Determine the (X, Y) coordinate at the center of the cell enclosing the given text.  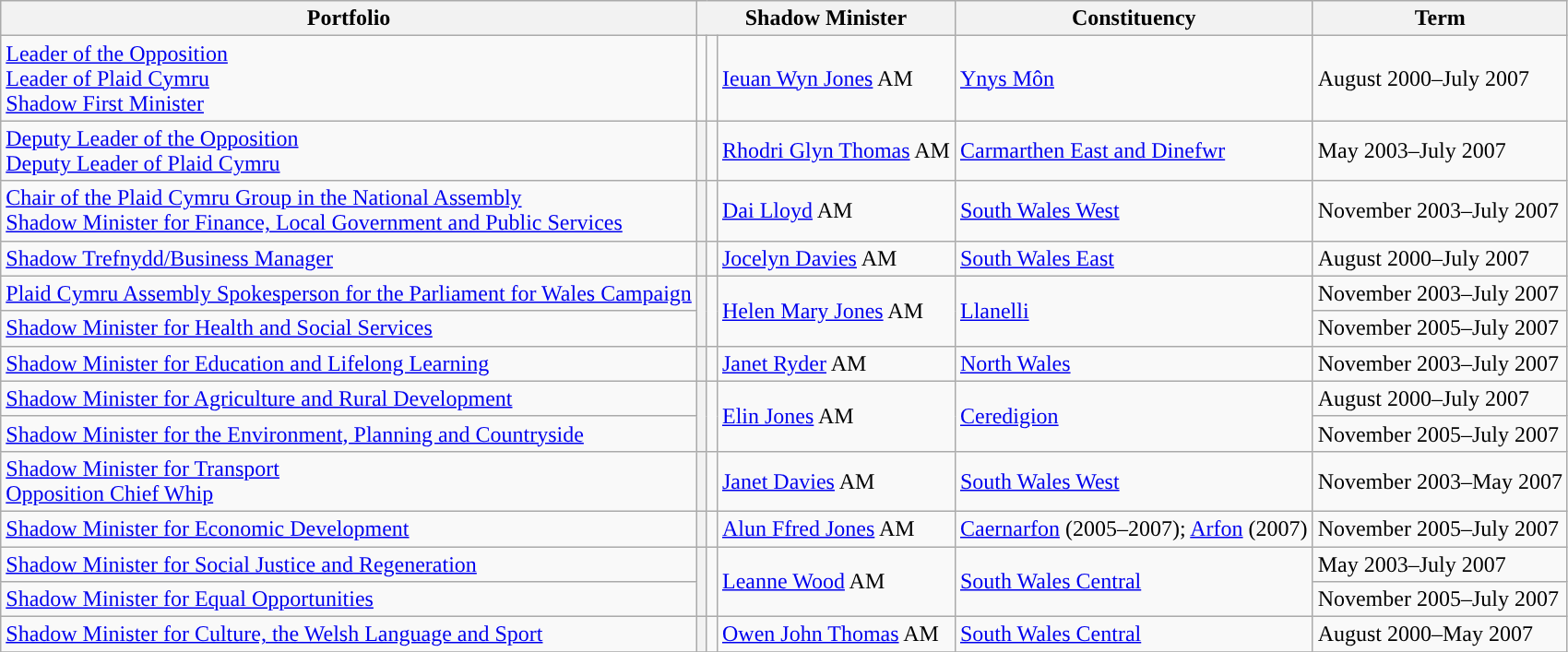
Ieuan Wyn Jones AM (836, 78)
Leader of the OppositionLeader of Plaid CymruShadow First Minister (349, 78)
Janet Ryder AM (836, 363)
Shadow Minister for Education and Lifelong Learning (349, 363)
Rhodri Glyn Thomas AM (836, 151)
Shadow Minister for Economic Development (349, 528)
Janet Davies AM (836, 481)
Elin Jones AM (836, 416)
Llanelli (1134, 311)
Alun Ffred Jones AM (836, 528)
Shadow Trefnydd/Business Manager (349, 258)
Caernarfon (2005–2007); Arfon (2007) (1134, 528)
Shadow Minister (826, 18)
Dai Lloyd AM (836, 210)
Shadow Minister for Agriculture and Rural Development (349, 398)
August 2000–May 2007 (1440, 634)
Constituency (1134, 18)
Chair of the Plaid Cymru Group in the National AssemblyShadow Minister for Finance, Local Government and Public Services (349, 210)
Helen Mary Jones AM (836, 311)
Term (1440, 18)
Jocelyn Davies AM (836, 258)
South Wales East (1134, 258)
Plaid Cymru Assembly Spokesperson for the Parliament for Wales Campaign (349, 293)
Leanne Wood AM (836, 581)
Portfolio (349, 18)
Shadow Minister for Health and Social Services (349, 328)
November 2003–May 2007 (1440, 481)
Carmarthen East and Dinefwr (1134, 151)
Owen John Thomas AM (836, 634)
Shadow Minister for TransportOpposition Chief Whip (349, 481)
Shadow Minister for Culture, the Welsh Language and Sport (349, 634)
Shadow Minister for Social Justice and Regeneration (349, 563)
Deputy Leader of the OppositionDeputy Leader of Plaid Cymru (349, 151)
Shadow Minister for Equal Opportunities (349, 599)
Ceredigion (1134, 416)
Ynys Môn (1134, 78)
North Wales (1134, 363)
Shadow Minister for the Environment, Planning and Countryside (349, 433)
